Determine the (x, y) coordinate at the center of the cell enclosing the given text.  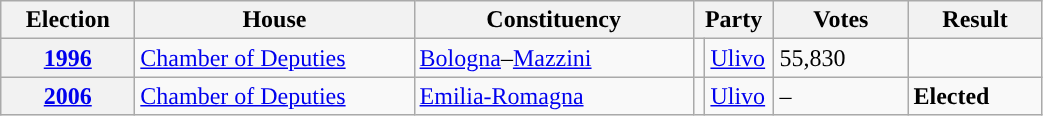
Emilia-Romagna (554, 96)
2006 (68, 96)
Elected (975, 96)
Election (68, 20)
Result (975, 20)
1996 (68, 58)
55,830 (841, 58)
– (841, 96)
Party (734, 20)
Constituency (554, 20)
Votes (841, 20)
Bologna–Mazzini (554, 58)
House (274, 20)
